Provide the (X, Y) coordinate of the cell's center where the given text is located.  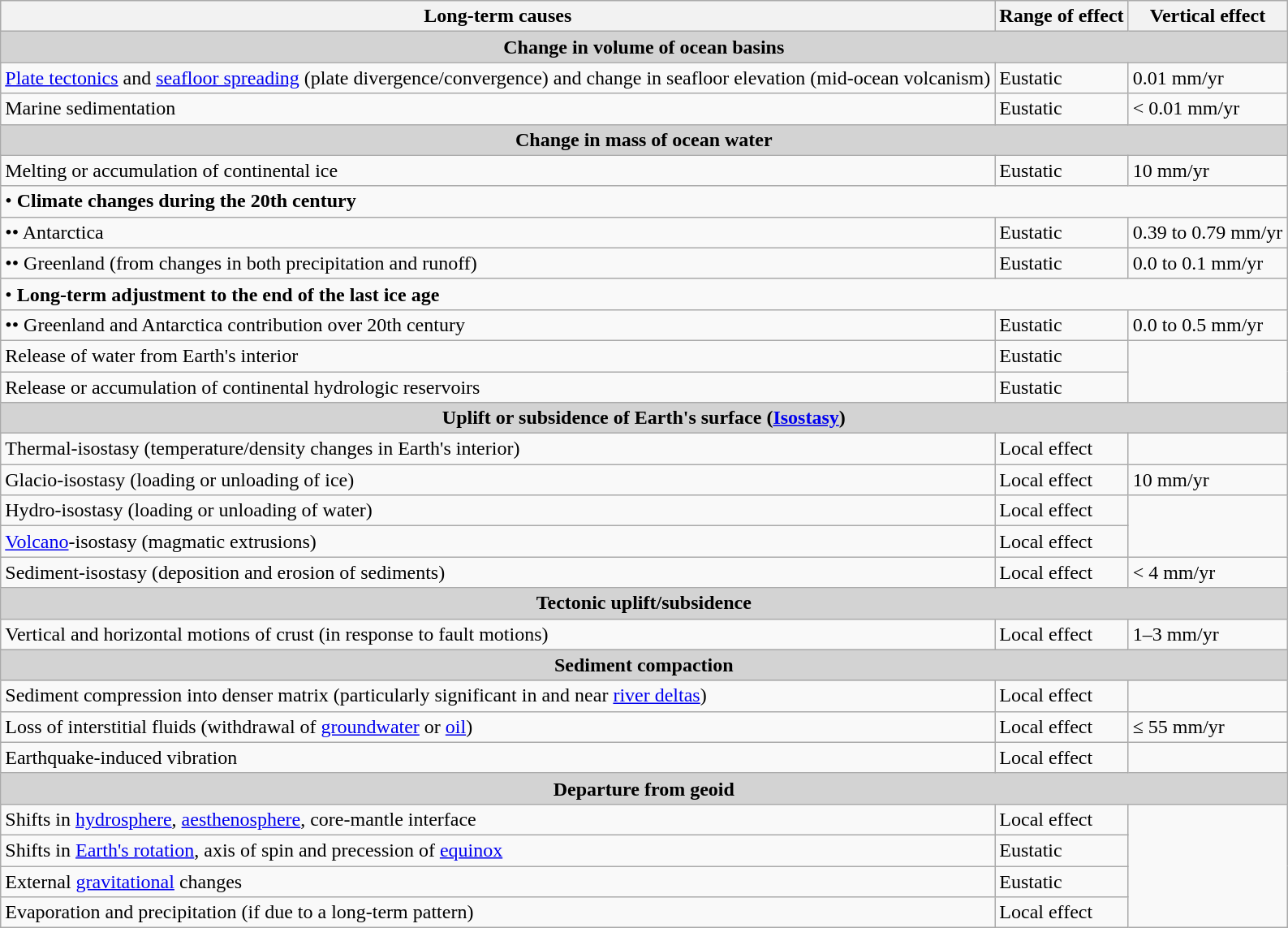
Vertical and horizontal motions of crust (in response to fault motions) (498, 634)
•• Greenland and Antarctica contribution over 20th century (498, 325)
Plate tectonics and seafloor spreading (plate divergence/convergence) and change in seafloor elevation (mid-ocean volcanism) (498, 78)
Tectonic uplift/subsidence (644, 603)
Melting or accumulation of continental ice (498, 170)
Departure from geoid (644, 788)
Long-term causes (498, 16)
Uplift or subsidence of Earth's surface (Isostasy) (644, 418)
< 0.01 mm/yr (1208, 109)
Earthquake-induced vibration (498, 758)
Release of water from Earth's interior (498, 356)
Marine sedimentation (498, 109)
Shifts in Earth's rotation, axis of spin and precession of equinox (498, 850)
Thermal-isostasy (temperature/density changes in Earth's interior) (498, 449)
Sediment compaction (644, 665)
Volcano-isostasy (magmatic extrusions) (498, 542)
Change in volume of ocean basins (644, 47)
Release or accumulation of continental hydrologic reservoirs (498, 387)
0.39 to 0.79 mm/yr (1208, 232)
Shifts in hydrosphere, aesthenosphere, core-mantle interface (498, 819)
Range of effect (1062, 16)
0.0 to 0.1 mm/yr (1208, 263)
Sediment compression into denser matrix (particularly significant in and near river deltas) (498, 696)
Glacio-isostasy (loading or unloading of ice) (498, 480)
Sediment-isostasy (deposition and erosion of sediments) (498, 572)
•• Greenland (from changes in both precipitation and runoff) (498, 263)
• Long-term adjustment to the end of the last ice age (644, 294)
Loss of interstitial fluids (withdrawal of groundwater or oil) (498, 727)
1–3 mm/yr (1208, 634)
≤ 55 mm/yr (1208, 727)
Vertical effect (1208, 16)
< 4 mm/yr (1208, 572)
0.01 mm/yr (1208, 78)
0.0 to 0.5 mm/yr (1208, 325)
Evaporation and precipitation (if due to a long-term pattern) (498, 913)
•• Antarctica (498, 232)
• Climate changes during the 20th century (644, 201)
External gravitational changes (498, 881)
Change in mass of ocean water (644, 140)
Hydro-isostasy (loading or unloading of water) (498, 511)
